Extract the [X, Y] coordinate from the center of the cell holding the provided text.  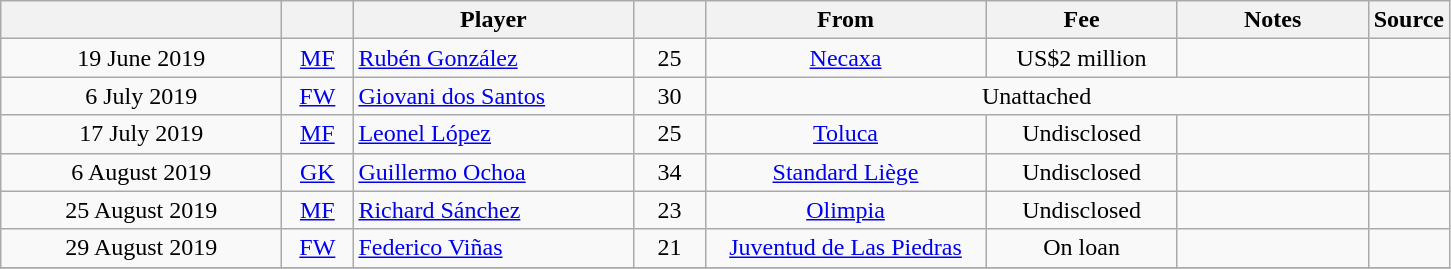
Necaxa [846, 58]
25 August 2019 [142, 210]
23 [670, 210]
Player [494, 20]
Giovani dos Santos [494, 96]
6 August 2019 [142, 172]
Leonel López [494, 134]
Juventud de Las Piedras [846, 248]
From [846, 20]
6 July 2019 [142, 96]
Toluca [846, 134]
Unattached [1036, 96]
19 June 2019 [142, 58]
Richard Sánchez [494, 210]
29 August 2019 [142, 248]
US$2 million [1082, 58]
Guillermo Ochoa [494, 172]
30 [670, 96]
Notes [1272, 20]
Rubén González [494, 58]
34 [670, 172]
Source [1408, 20]
GK [318, 172]
17 July 2019 [142, 134]
Olimpia [846, 210]
Standard Liège [846, 172]
Fee [1082, 20]
21 [670, 248]
On loan [1082, 248]
Federico Viñas [494, 248]
